Locate the cell with the specified text and output its [X, Y] center coordinate. 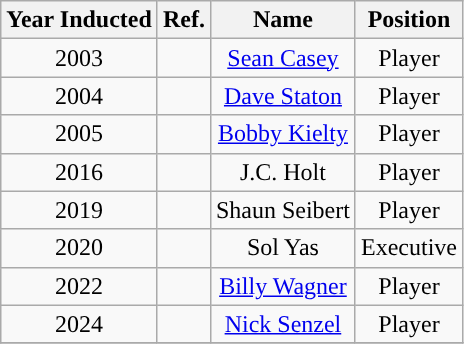
Sean Casey [282, 58]
J.C. Holt [282, 172]
Position [408, 20]
2019 [80, 210]
Sol Yas [282, 248]
Executive [408, 248]
Billy Wagner [282, 286]
2020 [80, 248]
2022 [80, 286]
2024 [80, 324]
2005 [80, 134]
Year Inducted [80, 20]
Dave Staton [282, 96]
2004 [80, 96]
Bobby Kielty [282, 134]
Nick Senzel [282, 324]
Shaun Seibert [282, 210]
Name [282, 20]
Ref. [184, 20]
2016 [80, 172]
2003 [80, 58]
